Return [x, y] of the center of cell containing provided text 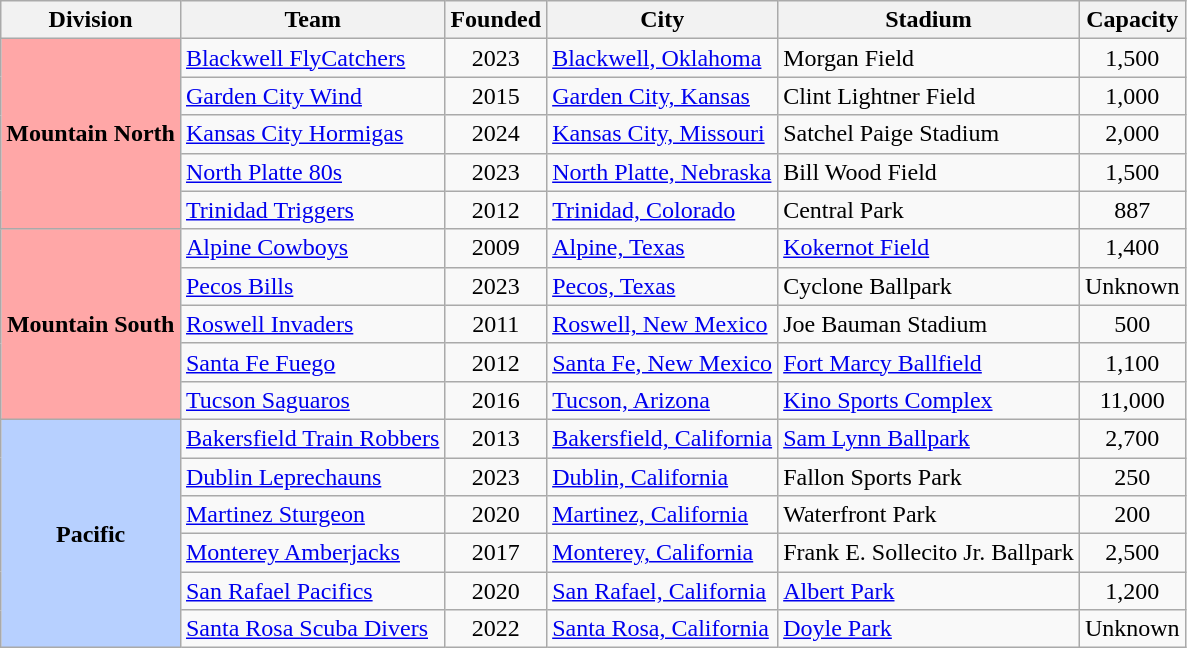
2017 [496, 553]
Alpine Cowboys [312, 248]
Pacific [91, 533]
Alpine, Texas [662, 248]
Dublin, California [662, 477]
Clint Lightner Field [929, 96]
North Platte 80s [312, 172]
Santa Fe Fuego [312, 362]
1,400 [1132, 248]
Kino Sports Complex [929, 400]
Albert Park [929, 591]
1,100 [1132, 362]
Central Park [929, 210]
Bakersfield Train Robbers [312, 438]
2,700 [1132, 438]
Cyclone Ballpark [929, 286]
Monterey Amberjacks [312, 553]
2016 [496, 400]
Monterey, California [662, 553]
Mountain North [91, 134]
San Rafael Pacifics [312, 591]
Trinidad Triggers [312, 210]
500 [1132, 324]
11,000 [1132, 400]
Martinez Sturgeon [312, 515]
Santa Rosa, California [662, 629]
San Rafael, California [662, 591]
North Platte, Nebraska [662, 172]
Roswell, New Mexico [662, 324]
Satchel Paige Stadium [929, 134]
Frank E. Sollecito Jr. Ballpark [929, 553]
Morgan Field [929, 58]
1,200 [1132, 591]
2009 [496, 248]
Bill Wood Field [929, 172]
Team [312, 20]
Capacity [1132, 20]
Mountain South [91, 324]
Tucson Saguaros [312, 400]
Fort Marcy Ballfield [929, 362]
2015 [496, 96]
Kokernot Field [929, 248]
Doyle Park [929, 629]
2,500 [1132, 553]
Garden City, Kansas [662, 96]
Kansas City, Missouri [662, 134]
Tucson, Arizona [662, 400]
Martinez, California [662, 515]
887 [1132, 210]
Roswell Invaders [312, 324]
Trinidad, Colorado [662, 210]
Pecos Bills [312, 286]
2022 [496, 629]
Dublin Leprechauns [312, 477]
Blackwell, Oklahoma [662, 58]
2024 [496, 134]
Joe Bauman Stadium [929, 324]
Division [91, 20]
2,000 [1132, 134]
Santa Fe, New Mexico [662, 362]
Kansas City Hormigas [312, 134]
Sam Lynn Ballpark [929, 438]
1,000 [1132, 96]
200 [1132, 515]
City [662, 20]
2013 [496, 438]
Pecos, Texas [662, 286]
Founded [496, 20]
Garden City Wind [312, 96]
Waterfront Park [929, 515]
Bakersfield, California [662, 438]
Blackwell FlyCatchers [312, 58]
250 [1132, 477]
Santa Rosa Scuba Divers [312, 629]
Fallon Sports Park [929, 477]
2011 [496, 324]
Stadium [929, 20]
